From the cell containing the given text, extract its center point as [x, y] coordinate. 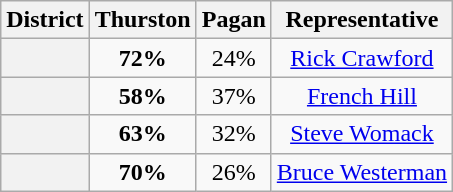
Representative [362, 20]
70% [142, 172]
Steve Womack [362, 134]
26% [234, 172]
District [45, 20]
Thurston [142, 20]
32% [234, 134]
63% [142, 134]
French Hill [362, 96]
24% [234, 58]
Pagan [234, 20]
Bruce Westerman [362, 172]
58% [142, 96]
72% [142, 58]
37% [234, 96]
Rick Crawford [362, 58]
